Return the (X, Y) coordinate for the center point of the cell that contains the specified text.  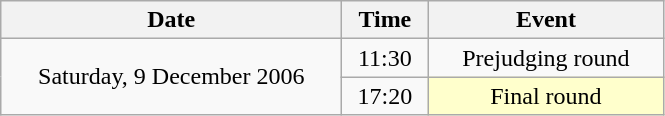
Final round (546, 96)
17:20 (385, 96)
11:30 (385, 58)
Time (385, 20)
Prejudging round (546, 58)
Date (172, 20)
Event (546, 20)
Saturday, 9 December 2006 (172, 77)
